Capture the cell that displays the provided text and extract its [X, Y] central coordinate. 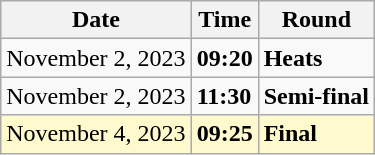
Date [96, 20]
Final [316, 134]
Semi-final [316, 96]
09:25 [224, 134]
Round [316, 20]
Heats [316, 58]
November 4, 2023 [96, 134]
09:20 [224, 58]
11:30 [224, 96]
Time [224, 20]
